Locate the cell with the specified text and output its (X, Y) center coordinate. 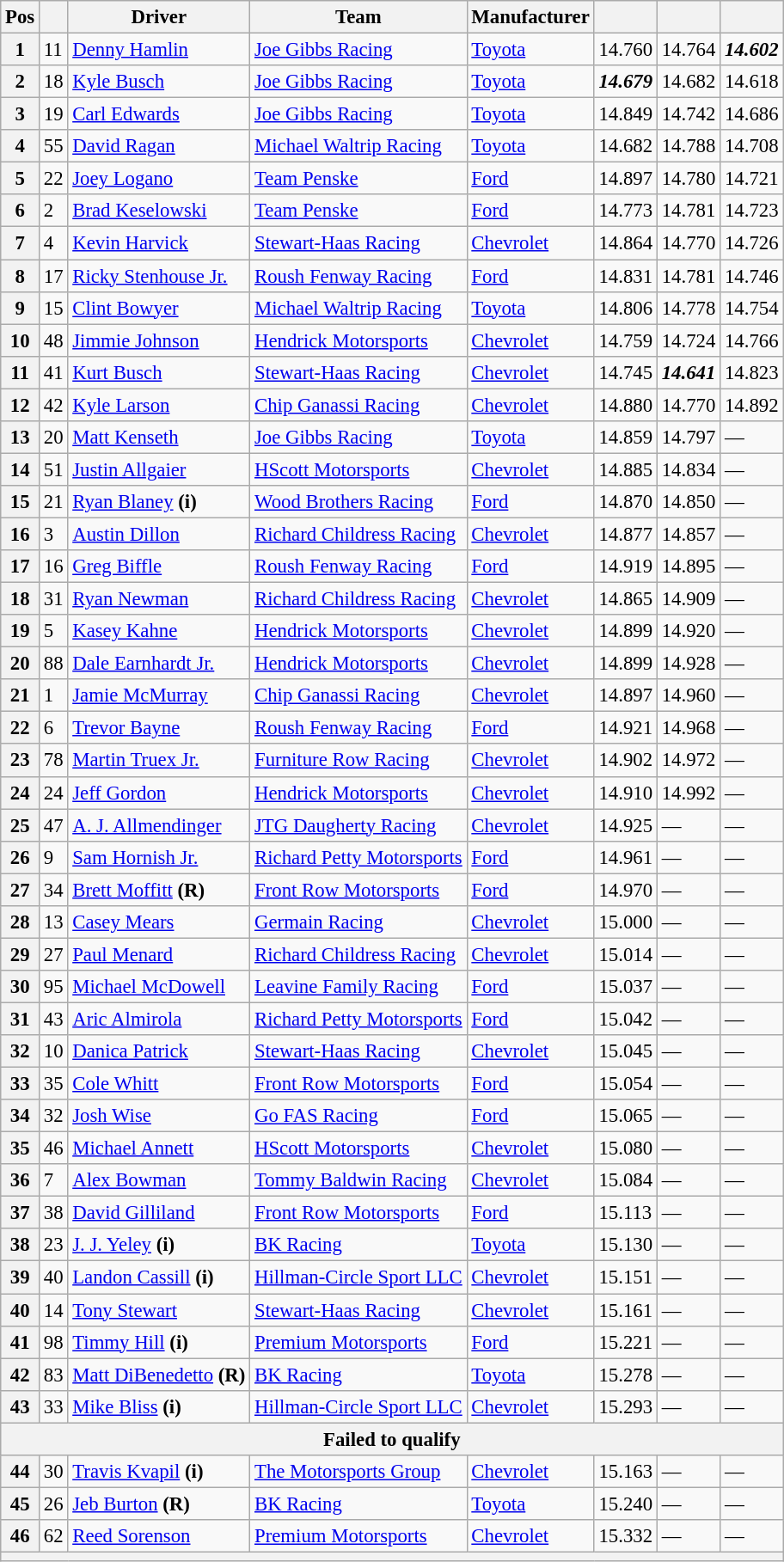
14.745 (626, 372)
Jimmie Johnson (159, 340)
15.278 (626, 1375)
Martin Truex Jr. (159, 761)
Kyle Larson (159, 405)
JTG Daugherty Racing (358, 825)
Germain Racing (358, 922)
Brad Keselowski (159, 211)
14.919 (626, 567)
83 (53, 1375)
Greg Biffle (159, 567)
Sam Hornish Jr. (159, 857)
Mike Bliss (i) (159, 1406)
15.240 (626, 1504)
14.797 (688, 438)
David Gilliland (159, 1213)
15.054 (626, 1084)
14.764 (688, 50)
Matt DiBenedetto (R) (159, 1375)
Trevor Bayne (159, 728)
14.754 (751, 308)
39 (21, 1277)
14.746 (751, 276)
Kevin Harvick (159, 243)
Paul Menard (159, 954)
25 (21, 825)
Kyle Busch (159, 82)
Matt Kenseth (159, 438)
51 (53, 469)
14.831 (626, 276)
Kurt Busch (159, 372)
95 (53, 987)
15.080 (626, 1149)
15.084 (626, 1180)
Brett Moffitt (R) (159, 890)
Driver (159, 17)
47 (53, 825)
Denny Hamlin (159, 50)
14.885 (626, 469)
Austin Dillon (159, 534)
98 (53, 1342)
15.151 (626, 1277)
Joey Logano (159, 179)
14.708 (751, 146)
15.065 (626, 1116)
14.834 (688, 469)
14.850 (688, 502)
14.724 (688, 340)
14.618 (751, 82)
44 (21, 1472)
Casey Mears (159, 922)
14.602 (751, 50)
14.778 (688, 308)
Michael Annett (159, 1149)
14.921 (626, 728)
15.130 (626, 1246)
Reed Sorenson (159, 1536)
14.910 (626, 793)
14.679 (626, 82)
14.760 (626, 50)
14.920 (688, 631)
Tony Stewart (159, 1310)
14.686 (751, 114)
Travis Kvapil (i) (159, 1472)
Ryan Blaney (i) (159, 502)
29 (21, 954)
48 (53, 340)
78 (53, 761)
15.293 (626, 1406)
14.895 (688, 567)
The Motorsports Group (358, 1472)
Pos (21, 17)
Landon Cassill (i) (159, 1277)
Dale Earnhardt Jr. (159, 664)
Ryan Newman (159, 599)
15.014 (626, 954)
Go FAS Racing (358, 1116)
Justin Allgaier (159, 469)
Michael McDowell (159, 987)
Danica Patrick (159, 1051)
Jamie McMurray (159, 695)
Furniture Row Racing (358, 761)
14.928 (688, 664)
14.972 (688, 761)
14.870 (626, 502)
14.759 (626, 340)
14.909 (688, 599)
8 (21, 276)
14.721 (751, 179)
15.045 (626, 1051)
14.970 (626, 890)
14.742 (688, 114)
14.880 (626, 405)
15.042 (626, 1019)
A. J. Allmendinger (159, 825)
14.857 (688, 534)
Jeb Burton (R) (159, 1504)
14.892 (751, 405)
37 (21, 1213)
Ricky Stenhouse Jr. (159, 276)
Team (358, 17)
55 (53, 146)
Jeff Gordon (159, 793)
Failed to qualify (392, 1439)
14.780 (688, 179)
15.161 (626, 1310)
28 (21, 922)
15.113 (626, 1213)
Tommy Baldwin Racing (358, 1180)
14.902 (626, 761)
14.968 (688, 728)
15.332 (626, 1536)
14.865 (626, 599)
14.925 (626, 825)
Timmy Hill (i) (159, 1342)
15.000 (626, 922)
12 (21, 405)
14.961 (626, 857)
Alex Bowman (159, 1180)
Josh Wise (159, 1116)
15.037 (626, 987)
14.960 (688, 695)
14.877 (626, 534)
Carl Edwards (159, 114)
62 (53, 1536)
J. J. Yeley (i) (159, 1246)
14.806 (626, 308)
14.992 (688, 793)
15.221 (626, 1342)
14.849 (626, 114)
36 (21, 1180)
14.864 (626, 243)
14.859 (626, 438)
45 (21, 1504)
Wood Brothers Racing (358, 502)
David Ragan (159, 146)
14.766 (751, 340)
88 (53, 664)
14.726 (751, 243)
14.641 (688, 372)
14.723 (751, 211)
14.823 (751, 372)
Leavine Family Racing (358, 987)
Cole Whitt (159, 1084)
Kasey Kahne (159, 631)
15.163 (626, 1472)
Clint Bowyer (159, 308)
Manufacturer (530, 17)
14.773 (626, 211)
14.788 (688, 146)
Aric Almirola (159, 1019)
